Extract the [x, y] coordinate from the center of the cell holding the provided text.  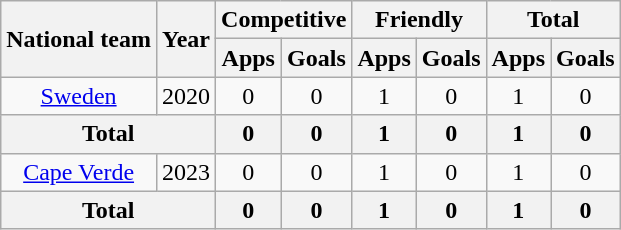
Sweden [79, 96]
Year [186, 39]
Competitive [284, 20]
2020 [186, 96]
2023 [186, 172]
Friendly [419, 20]
Cape Verde [79, 172]
National team [79, 39]
